Find where the given text appears and provide that cell's center as [x, y] coordinate. 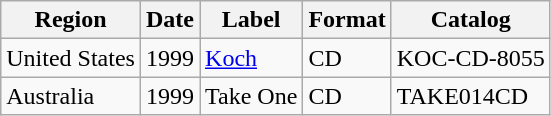
Catalog [470, 20]
Region [71, 20]
United States [71, 58]
KOC-CD-8055 [470, 58]
Format [347, 20]
Label [252, 20]
TAKE014CD [470, 96]
Take One [252, 96]
Koch [252, 58]
Australia [71, 96]
Date [170, 20]
